Detect which cell encompasses the target text, then output its (X, Y) center coordinate. 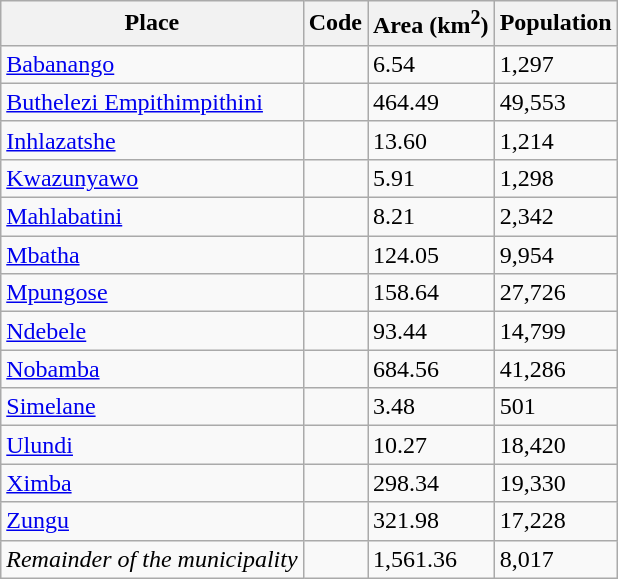
124.05 (432, 255)
Area (km2) (432, 24)
6.54 (432, 64)
3.48 (432, 407)
10.27 (432, 445)
Kwazunyawo (152, 178)
1,561.36 (432, 559)
14,799 (556, 331)
684.56 (432, 369)
Code (335, 24)
5.91 (432, 178)
27,726 (556, 293)
8.21 (432, 217)
19,330 (556, 483)
298.34 (432, 483)
13.60 (432, 140)
Simelane (152, 407)
49,553 (556, 102)
Ulundi (152, 445)
158.64 (432, 293)
Nobamba (152, 369)
Babanango (152, 64)
Population (556, 24)
321.98 (432, 521)
Inhlazatshe (152, 140)
8,017 (556, 559)
Buthelezi Empithimpithini (152, 102)
Mahlabatini (152, 217)
Zungu (152, 521)
1,297 (556, 64)
1,298 (556, 178)
Ximba (152, 483)
18,420 (556, 445)
41,286 (556, 369)
464.49 (432, 102)
501 (556, 407)
Ndebele (152, 331)
Remainder of the municipality (152, 559)
17,228 (556, 521)
9,954 (556, 255)
Place (152, 24)
1,214 (556, 140)
93.44 (432, 331)
Mpungose (152, 293)
2,342 (556, 217)
Mbatha (152, 255)
